Find where the given text appears and provide that cell's center as (X, Y) coordinate. 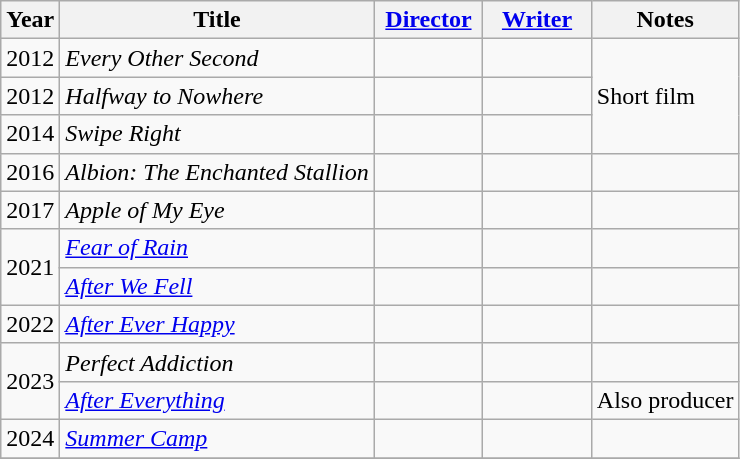
Halfway to Nowhere (217, 96)
Swipe Right (217, 134)
2016 (30, 172)
2023 (30, 381)
2017 (30, 210)
Apple of My Eye (217, 210)
2014 (30, 134)
Perfect Addiction (217, 362)
Fear of Rain (217, 248)
2024 (30, 438)
2021 (30, 267)
Title (217, 20)
Director (428, 20)
After Ever Happy (217, 324)
2022 (30, 324)
Writer (538, 20)
Summer Camp (217, 438)
Short film (665, 96)
After Everything (217, 400)
Notes (665, 20)
Also producer (665, 400)
Year (30, 20)
Albion: The Enchanted Stallion (217, 172)
After We Fell (217, 286)
Every Other Second (217, 58)
